Return the [X, Y] coordinate for the center point of the cell that contains the specified text.  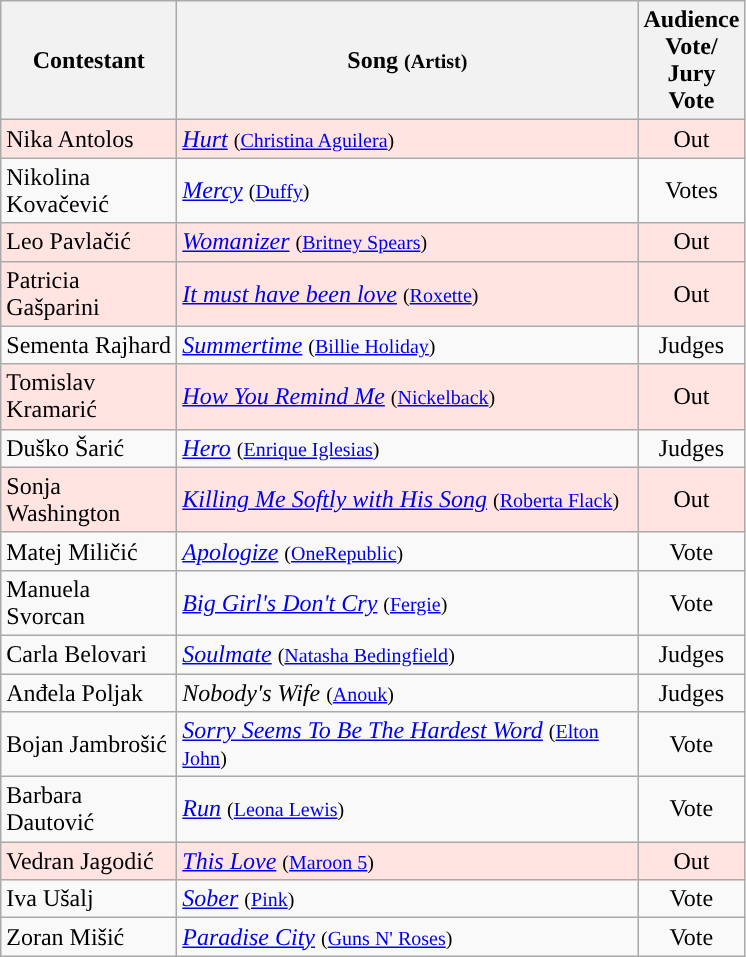
Tomislav Kramarić [89, 396]
Votes [692, 190]
Patricia Gašparini [89, 294]
Run (Leona Lewis) [408, 810]
Carla Belovari [89, 654]
Sober (Pink) [408, 899]
Killing Me Softly with His Song (Roberta Flack) [408, 500]
Vedran Jagodić [89, 861]
Contestant [89, 60]
Big Girl's Don't Cry (Fergie) [408, 602]
Nikolina Kovačević [89, 190]
Hurt (Christina Aguilera) [408, 139]
Zoran Mišić [89, 937]
Leo Pavlačić [89, 242]
Manuela Svorcan [89, 602]
Sonja Washington [89, 500]
Mercy (Duffy) [408, 190]
Hero (Enrique Iglesias) [408, 448]
Matej Miličić [89, 551]
Iva Ušalj [89, 899]
How You Remind Me (Nickelback) [408, 396]
Bojan Jambrošić [89, 744]
Audience Vote/Jury Vote [692, 60]
Barbara Dautović [89, 810]
Song (Artist) [408, 60]
Nika Antolos [89, 139]
This Love (Maroon 5) [408, 861]
Duško Šarić [89, 448]
Soulmate (Natasha Bedingfield) [408, 654]
Paradise City (Guns N' Roses) [408, 937]
Summertime (Billie Holiday) [408, 345]
Sementa Rajhard [89, 345]
Apologize (OneRepublic) [408, 551]
Womanizer (Britney Spears) [408, 242]
Nobody's Wife (Anouk) [408, 693]
It must have been love (Roxette) [408, 294]
Anđela Poljak [89, 693]
Sorry Seems To Be The Hardest Word (Elton John) [408, 744]
